Capture the cell that displays the provided text and extract its (X, Y) central coordinate. 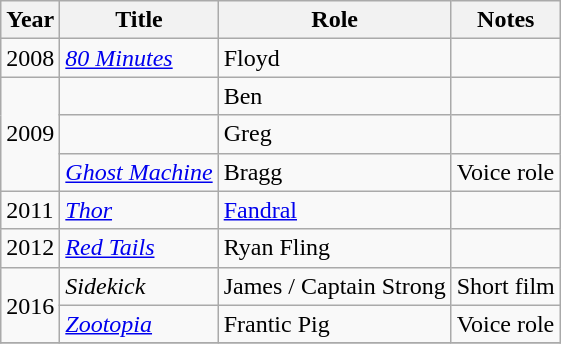
Year (30, 20)
James / Captain Strong (334, 286)
2011 (30, 210)
Ryan Fling (334, 248)
Frantic Pig (334, 324)
2016 (30, 305)
Greg (334, 134)
Sidekick (139, 286)
Bragg (334, 172)
2009 (30, 134)
Red Tails (139, 248)
2008 (30, 58)
80 Minutes (139, 58)
Ben (334, 96)
Floyd (334, 58)
Ghost Machine (139, 172)
Title (139, 20)
Role (334, 20)
Notes (506, 20)
2012 (30, 248)
Zootopia (139, 324)
Short film (506, 286)
Fandral (334, 210)
Thor (139, 210)
